Return the [x, y] coordinate for the center point of the cell that contains the specified text.  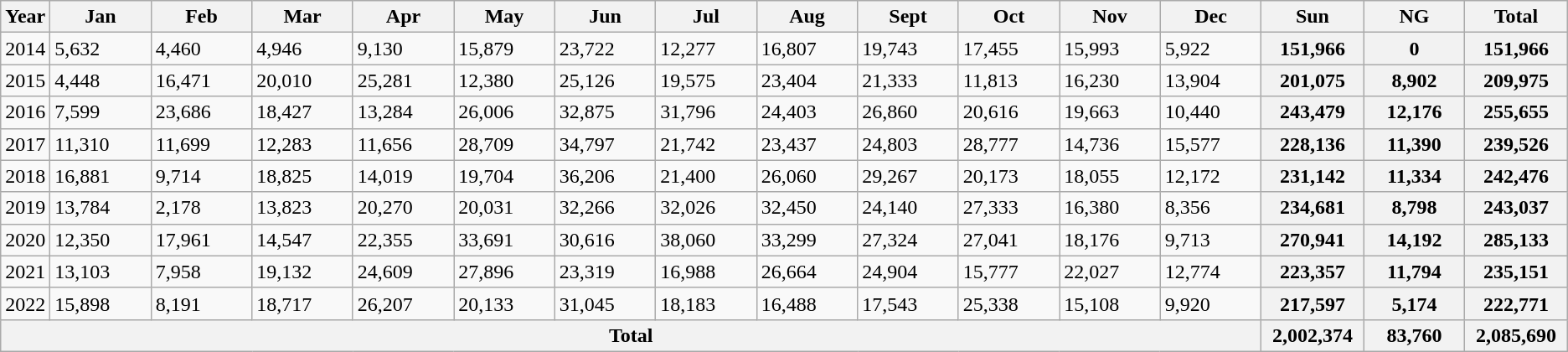
0 [1414, 49]
11,656 [403, 144]
8,902 [1414, 80]
32,450 [807, 208]
25,281 [403, 80]
14,736 [1110, 144]
16,380 [1110, 208]
12,380 [504, 80]
17,543 [908, 303]
243,037 [1516, 208]
16,988 [706, 272]
27,041 [1008, 240]
19,663 [1110, 112]
8,798 [1414, 208]
223,357 [1313, 272]
2019 [25, 208]
32,875 [605, 112]
27,896 [504, 272]
11,334 [1414, 176]
9,130 [403, 49]
Sept [908, 17]
12,774 [1210, 272]
Year [25, 17]
24,140 [908, 208]
7,958 [201, 272]
26,006 [504, 112]
285,133 [1516, 240]
2,085,690 [1516, 335]
29,267 [908, 176]
4,448 [101, 80]
32,026 [706, 208]
8,191 [201, 303]
17,455 [1008, 49]
16,471 [201, 80]
14,019 [403, 176]
27,324 [908, 240]
21,742 [706, 144]
11,699 [201, 144]
31,045 [605, 303]
Aug [807, 17]
217,597 [1313, 303]
Jul [706, 17]
9,714 [201, 176]
21,333 [908, 80]
Dec [1210, 17]
235,151 [1516, 272]
15,879 [504, 49]
13,904 [1210, 80]
16,488 [807, 303]
24,609 [403, 272]
24,403 [807, 112]
Mar [302, 17]
15,993 [1110, 49]
Feb [201, 17]
26,664 [807, 272]
20,270 [403, 208]
12,277 [706, 49]
NG [1414, 17]
30,616 [605, 240]
5,174 [1414, 303]
4,460 [201, 49]
27,333 [1008, 208]
19,704 [504, 176]
2014 [25, 49]
18,176 [1110, 240]
14,192 [1414, 240]
12,350 [101, 240]
234,681 [1313, 208]
9,713 [1210, 240]
18,427 [302, 112]
2015 [25, 80]
May [504, 17]
31,796 [706, 112]
20,031 [504, 208]
22,027 [1110, 272]
15,108 [1110, 303]
19,132 [302, 272]
11,310 [101, 144]
2,002,374 [1313, 335]
13,103 [101, 272]
2017 [25, 144]
Sun [1313, 17]
2022 [25, 303]
Nov [1110, 17]
5,632 [101, 49]
23,319 [605, 272]
19,743 [908, 49]
Oct [1008, 17]
222,771 [1516, 303]
34,797 [605, 144]
9,920 [1210, 303]
255,655 [1516, 112]
Jun [605, 17]
22,355 [403, 240]
2018 [25, 176]
20,010 [302, 80]
25,338 [1008, 303]
4,946 [302, 49]
11,794 [1414, 272]
23,404 [807, 80]
26,060 [807, 176]
Apr [403, 17]
12,172 [1210, 176]
16,230 [1110, 80]
38,060 [706, 240]
33,299 [807, 240]
11,390 [1414, 144]
243,479 [1313, 112]
2020 [25, 240]
17,961 [201, 240]
2016 [25, 112]
2021 [25, 272]
16,881 [101, 176]
15,577 [1210, 144]
21,400 [706, 176]
23,686 [201, 112]
7,599 [101, 112]
14,547 [302, 240]
239,526 [1516, 144]
19,575 [706, 80]
10,440 [1210, 112]
15,777 [1008, 272]
13,823 [302, 208]
26,860 [908, 112]
28,777 [1008, 144]
18,183 [706, 303]
23,722 [605, 49]
83,760 [1414, 335]
33,691 [504, 240]
Jan [101, 17]
15,898 [101, 303]
12,283 [302, 144]
12,176 [1414, 112]
28,709 [504, 144]
209,975 [1516, 80]
2,178 [201, 208]
24,904 [908, 272]
231,142 [1313, 176]
270,941 [1313, 240]
20,616 [1008, 112]
36,206 [605, 176]
26,207 [403, 303]
20,133 [504, 303]
25,126 [605, 80]
24,803 [908, 144]
18,055 [1110, 176]
16,807 [807, 49]
201,075 [1313, 80]
18,825 [302, 176]
228,136 [1313, 144]
13,284 [403, 112]
242,476 [1516, 176]
18,717 [302, 303]
23,437 [807, 144]
5,922 [1210, 49]
8,356 [1210, 208]
13,784 [101, 208]
20,173 [1008, 176]
32,266 [605, 208]
11,813 [1008, 80]
